Detect which cell encompasses the target text, then output its [x, y] center coordinate. 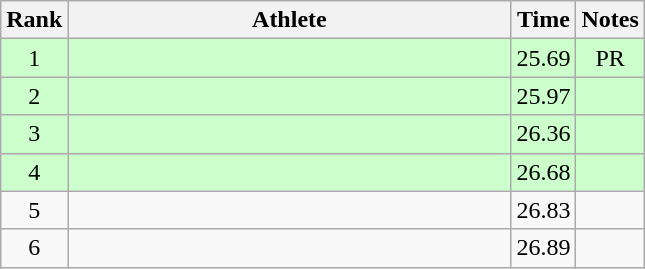
26.68 [544, 172]
Athlete [290, 20]
26.36 [544, 134]
25.69 [544, 58]
26.83 [544, 210]
26.89 [544, 248]
25.97 [544, 96]
5 [34, 210]
Time [544, 20]
PR [610, 58]
Notes [610, 20]
1 [34, 58]
2 [34, 96]
Rank [34, 20]
3 [34, 134]
4 [34, 172]
6 [34, 248]
